Return the [x, y] coordinate for the center point of the cell that contains the specified text.  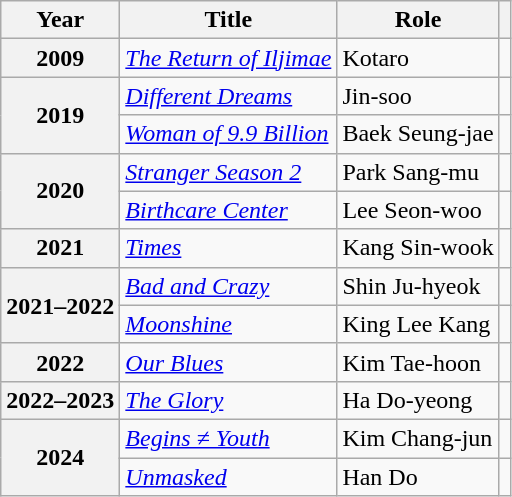
2019 [60, 115]
Our Blues [228, 362]
The Return of Iljimae [228, 58]
Ha Do-yeong [418, 400]
Baek Seung-jae [418, 134]
Jin-soo [418, 96]
2021 [60, 248]
Lee Seon-woo [418, 210]
Birthcare Center [228, 210]
The Glory [228, 400]
2009 [60, 58]
Unmasked [228, 477]
2024 [60, 457]
2022 [60, 362]
Bad and Crazy [228, 286]
Woman of 9.9 Billion [228, 134]
Moonshine [228, 324]
Stranger Season 2 [228, 172]
Different Dreams [228, 96]
Kotaro [418, 58]
Year [60, 20]
King Lee Kang [418, 324]
Kang Sin-wook [418, 248]
Begins ≠ Youth [228, 438]
Shin Ju-hyeok [418, 286]
Title [228, 20]
Role [418, 20]
2022–2023 [60, 400]
Han Do [418, 477]
2020 [60, 191]
Kim Chang-jun [418, 438]
Kim Tae-hoon [418, 362]
Park Sang-mu [418, 172]
Times [228, 248]
2021–2022 [60, 305]
